Return the [X, Y] coordinate for the center point of the cell that contains the specified text.  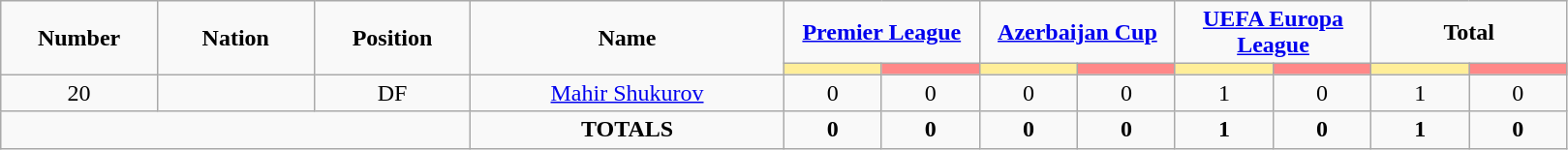
Azerbaijan Cup [1077, 33]
Total [1469, 33]
Position [392, 38]
Nation [235, 38]
TOTALS [628, 130]
Name [628, 38]
UEFA Europa League [1273, 33]
Mahir Shukurov [628, 93]
Premier League [881, 33]
Number [79, 38]
20 [79, 93]
DF [392, 93]
